Determine the (x, y) coordinate at the center of the cell enclosing the given text.  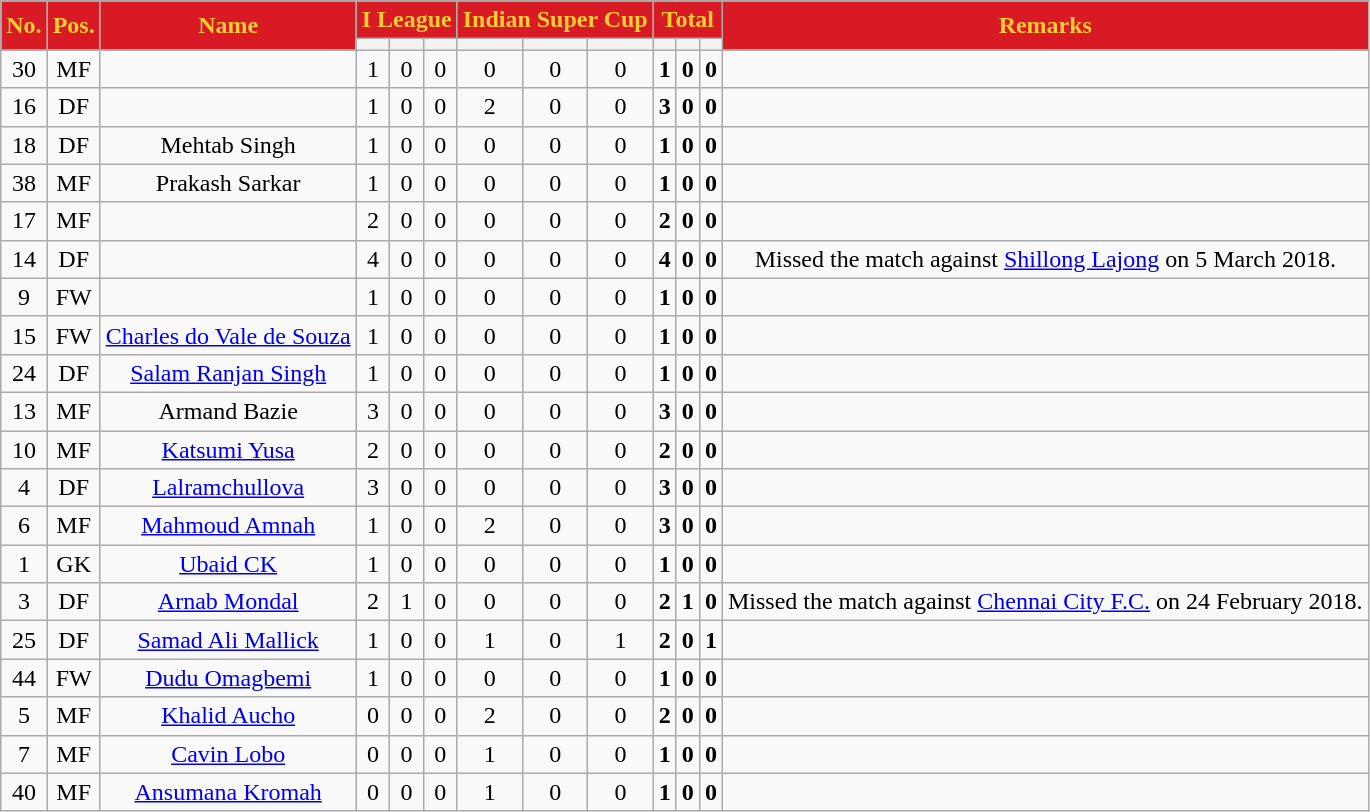
Katsumi Yusa (228, 449)
9 (24, 297)
24 (24, 373)
Name (228, 26)
Arnab Mondal (228, 602)
Cavin Lobo (228, 754)
30 (24, 69)
15 (24, 335)
6 (24, 526)
Charles do Vale de Souza (228, 335)
Missed the match against Shillong Lajong on 5 March 2018. (1045, 259)
5 (24, 716)
Total (688, 20)
18 (24, 145)
40 (24, 792)
I League (406, 20)
7 (24, 754)
Salam Ranjan Singh (228, 373)
Indian Super Cup (555, 20)
Mehtab Singh (228, 145)
Remarks (1045, 26)
Khalid Aucho (228, 716)
14 (24, 259)
Dudu Omagbemi (228, 678)
17 (24, 221)
No. (24, 26)
Prakash Sarkar (228, 183)
Armand Bazie (228, 411)
38 (24, 183)
Missed the match against Chennai City F.C. on 24 February 2018. (1045, 602)
Ubaid CK (228, 564)
Mahmoud Amnah (228, 526)
13 (24, 411)
25 (24, 640)
16 (24, 107)
Lalramchullova (228, 488)
Pos. (74, 26)
10 (24, 449)
GK (74, 564)
Ansumana Kromah (228, 792)
44 (24, 678)
Samad Ali Mallick (228, 640)
